Locate the cell with the specified text and output its [x, y] center coordinate. 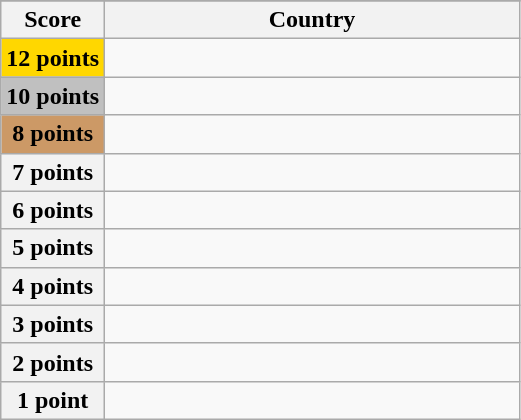
Score [53, 20]
1 point [53, 400]
3 points [53, 324]
4 points [53, 286]
5 points [53, 248]
7 points [53, 172]
6 points [53, 210]
12 points [53, 58]
2 points [53, 362]
10 points [53, 96]
Country [312, 20]
8 points [53, 134]
